Scan for the cell matching the given text and deliver its [X, Y] coordinate at center. 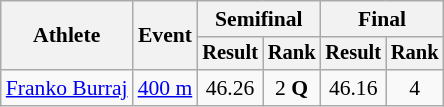
46.16 [353, 88]
Semifinal [258, 19]
400 m [166, 88]
4 [415, 88]
Athlete [67, 36]
Franko Burraj [67, 88]
Event [166, 36]
46.26 [230, 88]
2 Q [292, 88]
Final [382, 19]
